Extract the [x, y] coordinate from the center of the cell holding the provided text.  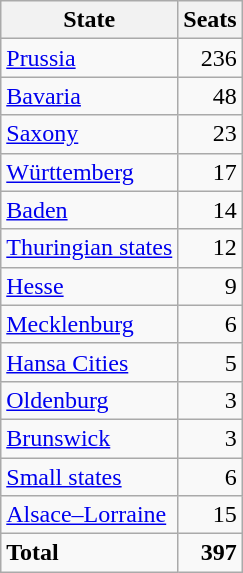
Seats [210, 20]
Prussia [90, 58]
Saxony [90, 134]
Total [90, 553]
15 [210, 515]
Alsace–Lorraine [90, 515]
9 [210, 286]
397 [210, 553]
17 [210, 172]
23 [210, 134]
Baden [90, 210]
Mecklenburg [90, 324]
Bavaria [90, 96]
Thuringian states [90, 248]
5 [210, 362]
Small states [90, 477]
14 [210, 210]
Hesse [90, 286]
Hansa Cities [90, 362]
12 [210, 248]
State [90, 20]
Brunswick [90, 438]
Oldenburg [90, 400]
Württemberg [90, 172]
236 [210, 58]
48 [210, 96]
